Provide the (x, y) coordinate of the cell's center where the given text is located.  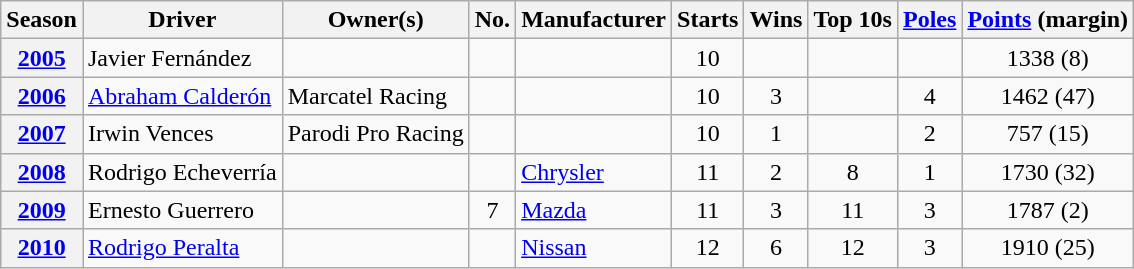
Marcatel Racing (376, 96)
2006 (42, 96)
Season (42, 20)
Poles (929, 20)
Nissan (594, 248)
1910 (25) (1048, 248)
Javier Fernández (182, 58)
Manufacturer (594, 20)
6 (776, 248)
Ernesto Guerrero (182, 210)
2005 (42, 58)
Points (margin) (1048, 20)
Driver (182, 20)
Wins (776, 20)
1730 (32) (1048, 172)
2007 (42, 134)
1787 (2) (1048, 210)
1338 (8) (1048, 58)
Rodrigo Peralta (182, 248)
757 (15) (1048, 134)
7 (492, 210)
Rodrigo Echeverría (182, 172)
Starts (708, 20)
4 (929, 96)
Chrysler (594, 172)
Mazda (594, 210)
2010 (42, 248)
Irwin Vences (182, 134)
2008 (42, 172)
Abraham Calderón (182, 96)
1462 (47) (1048, 96)
Owner(s) (376, 20)
2009 (42, 210)
Top 10s (853, 20)
8 (853, 172)
No. (492, 20)
Parodi Pro Racing (376, 134)
